Determine the (X, Y) coordinate at the center of the cell enclosing the given text.  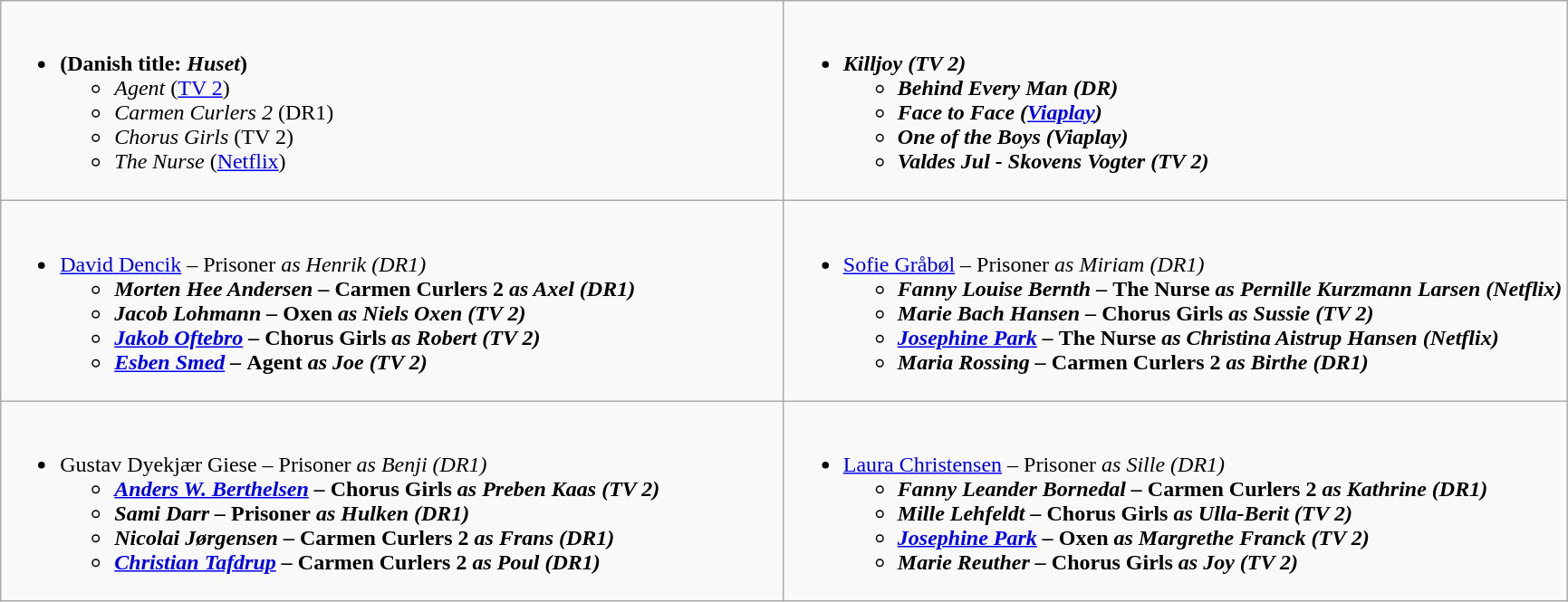
(Danish title: Huset)Agent (TV 2)Carmen Curlers 2 (DR1)Chorus Girls (TV 2)The Nurse (Netflix) (393, 101)
Killjoy (TV 2)Behind Every Man (DR)Face to Face (Viaplay)One of the Boys (Viaplay)Valdes Jul - Skovens Vogter (TV 2) (1176, 101)
